Find where the given text appears and provide that cell's center as [X, Y] coordinate. 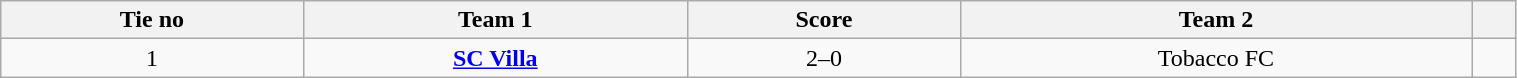
Tie no [152, 20]
SC Villa [495, 58]
Team 2 [1216, 20]
1 [152, 58]
Score [824, 20]
Tobacco FC [1216, 58]
Team 1 [495, 20]
2–0 [824, 58]
